Return (X, Y) of the center of cell containing provided text 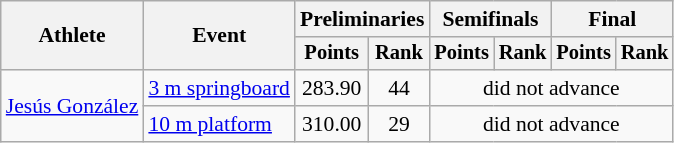
Athlete (72, 36)
310.00 (332, 124)
Jesús González (72, 106)
Preliminaries (362, 19)
29 (398, 124)
Event (219, 36)
Final (612, 19)
10 m platform (219, 124)
3 m springboard (219, 88)
Semifinals (490, 19)
283.90 (332, 88)
44 (398, 88)
